Provide the [X, Y] coordinate of the cell's center where the given text is located.  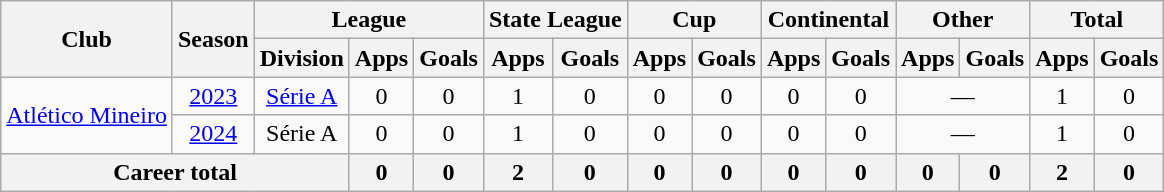
Other [963, 20]
Club [87, 39]
League [368, 20]
Season [213, 39]
State League [555, 20]
Continental [828, 20]
Cup [694, 20]
Career total [176, 172]
Total [1097, 20]
2024 [213, 134]
Division [302, 58]
2023 [213, 96]
Atlético Mineiro [87, 115]
